Extract the [X, Y] coordinate from the center of the cell holding the provided text.  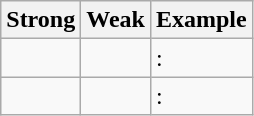
Example [201, 20]
Weak [116, 20]
Strong [41, 20]
